Find where the given text appears and provide that cell's center as [X, Y] coordinate. 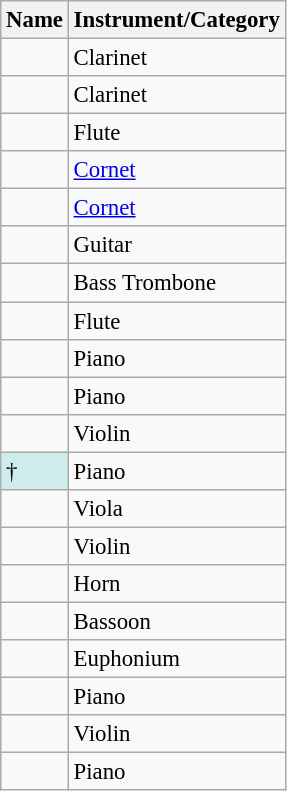
Viola [176, 509]
Bass Trombone [176, 283]
Instrument/Category [176, 20]
Guitar [176, 245]
Horn [176, 584]
Bassoon [176, 621]
Name [35, 20]
Euphonium [176, 659]
† [35, 471]
